Output the (x, y) coordinate of the center of the cell containing the given text.  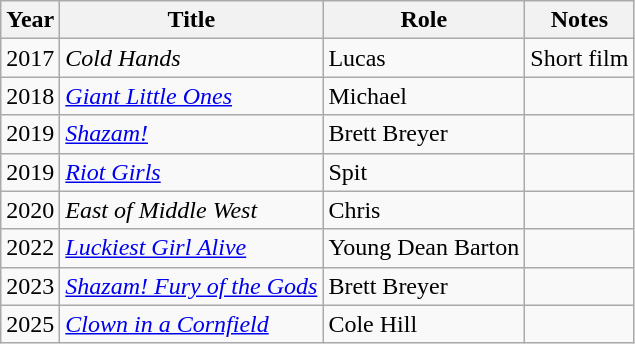
2025 (30, 324)
Year (30, 20)
Shazam! (192, 134)
Title (192, 20)
East of Middle West (192, 210)
2020 (30, 210)
Cold Hands (192, 58)
Young Dean Barton (424, 248)
Notes (580, 20)
Spit (424, 172)
Giant Little Ones (192, 96)
Shazam! Fury of the Gods (192, 286)
Role (424, 20)
Short film (580, 58)
Michael (424, 96)
Cole Hill (424, 324)
2023 (30, 286)
Luckiest Girl Alive (192, 248)
2022 (30, 248)
2017 (30, 58)
Chris (424, 210)
Lucas (424, 58)
2018 (30, 96)
Clown in a Cornfield (192, 324)
Riot Girls (192, 172)
